Extract the (X, Y) coordinate from the center of the cell holding the provided text.  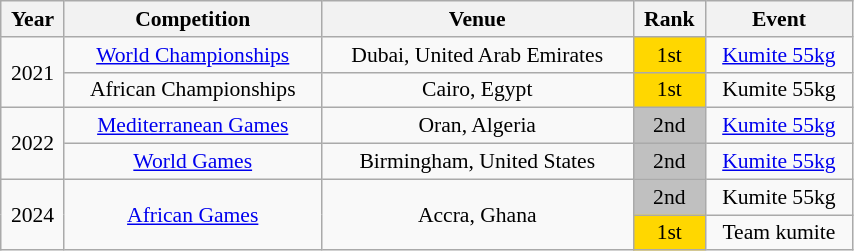
Mediterranean Games (192, 126)
2022 (32, 144)
World Games (192, 162)
Rank (669, 19)
Year (32, 19)
2021 (32, 72)
Birmingham, United States (477, 162)
Venue (477, 19)
Oran, Algeria (477, 126)
2024 (32, 214)
Team kumite (778, 233)
African Championships (192, 90)
Accra, Ghana (477, 214)
Competition (192, 19)
Cairo, Egypt (477, 90)
World Championships (192, 55)
Event (778, 19)
Dubai, United Arab Emirates (477, 55)
African Games (192, 214)
